Identify which cell holds the provided text, then report its [X, Y] central coordinate. 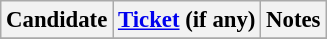
Notes [294, 20]
Ticket (if any) [187, 20]
Candidate [57, 20]
